Output the (X, Y) coordinate of the center of the cell containing the given text.  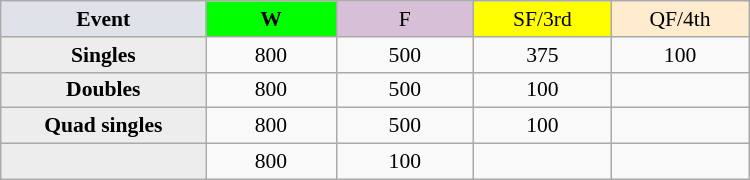
SF/3rd (543, 19)
Quad singles (104, 126)
Singles (104, 55)
F (405, 19)
Doubles (104, 90)
Event (104, 19)
375 (543, 55)
W (271, 19)
QF/4th (680, 19)
